Output the [x, y] coordinate of the center of the cell containing the given text.  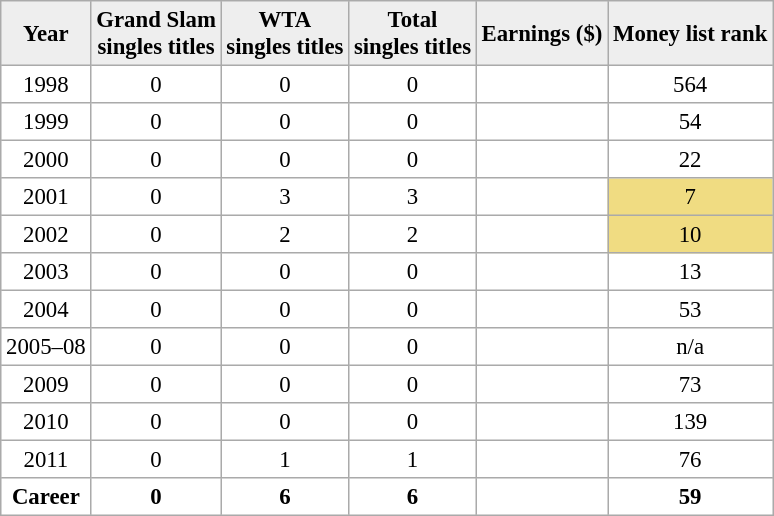
139 [690, 422]
2001 [46, 197]
WTA singles titles [285, 33]
13 [690, 272]
59 [690, 497]
2005–08 [46, 347]
Totalsingles titles [413, 33]
10 [690, 234]
1999 [46, 122]
2010 [46, 422]
1998 [46, 84]
Year [46, 33]
Grand Slamsingles titles [156, 33]
2011 [46, 459]
76 [690, 459]
n/a [690, 347]
564 [690, 84]
53 [690, 309]
2002 [46, 234]
2004 [46, 309]
Money list rank [690, 33]
54 [690, 122]
2003 [46, 272]
Earnings ($) [542, 33]
2000 [46, 159]
Career [46, 497]
73 [690, 384]
2009 [46, 384]
22 [690, 159]
7 [690, 197]
